Search for the cell housing the specified text and yield its (x, y) center coordinate. 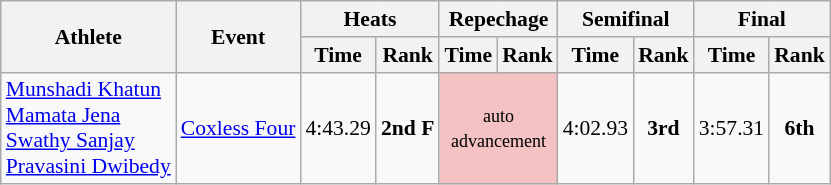
Heats (370, 19)
autoadvancement (498, 128)
3rd (664, 128)
Athlete (88, 36)
4:02.93 (596, 128)
Event (238, 36)
Munshadi KhatunMamata JenaSwathy SanjayPravasini Dwibedy (88, 128)
2nd F (408, 128)
Semifinal (626, 19)
4:43.29 (338, 128)
Coxless Four (238, 128)
Repechage (498, 19)
3:57.31 (732, 128)
Final (762, 19)
6th (800, 128)
